Determine the (x, y) coordinate at the center of the cell enclosing the given text.  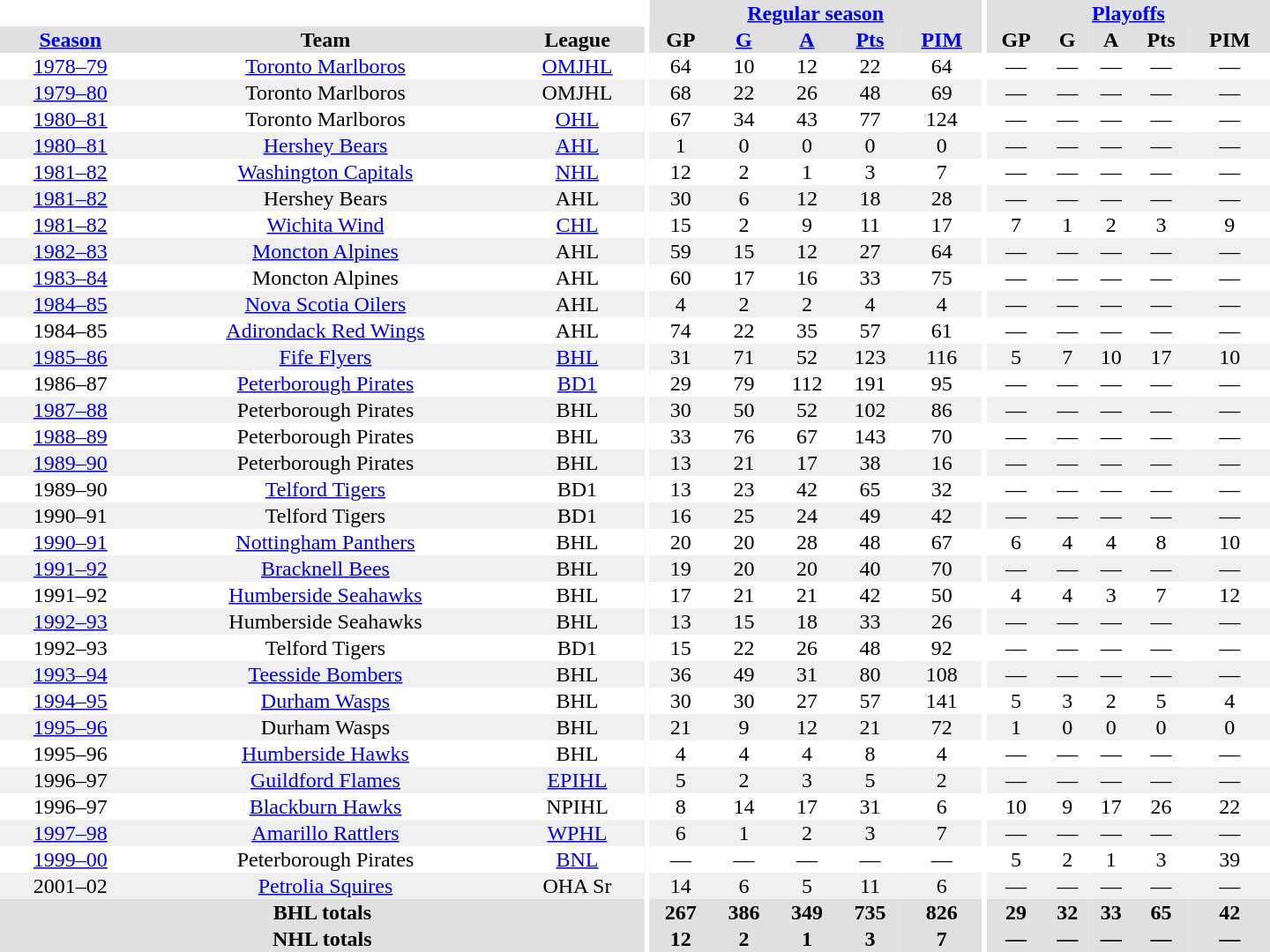
141 (942, 701)
86 (942, 410)
124 (942, 119)
19 (681, 569)
Amarillo Rattlers (326, 833)
386 (744, 912)
EPIHL (577, 780)
1987–88 (71, 410)
349 (807, 912)
38 (870, 463)
Bracknell Bees (326, 569)
Team (326, 40)
OHL (577, 119)
77 (870, 119)
60 (681, 278)
WPHL (577, 833)
123 (870, 357)
102 (870, 410)
1999–00 (71, 859)
39 (1229, 859)
1993–94 (71, 674)
BHL totals (323, 912)
CHL (577, 225)
116 (942, 357)
Season (71, 40)
71 (744, 357)
74 (681, 331)
23 (744, 489)
BNL (577, 859)
NHL totals (323, 939)
826 (942, 912)
NHL (577, 172)
25 (744, 516)
Nottingham Panthers (326, 542)
Guildford Flames (326, 780)
43 (807, 119)
34 (744, 119)
36 (681, 674)
92 (942, 648)
79 (744, 383)
108 (942, 674)
OHA Sr (577, 886)
112 (807, 383)
Washington Capitals (326, 172)
61 (942, 331)
95 (942, 383)
Blackburn Hawks (326, 807)
1985–86 (71, 357)
Petrolia Squires (326, 886)
75 (942, 278)
1986–87 (71, 383)
1994–95 (71, 701)
68 (681, 93)
59 (681, 251)
NPIHL (577, 807)
1982–83 (71, 251)
Wichita Wind (326, 225)
Adirondack Red Wings (326, 331)
69 (942, 93)
Fife Flyers (326, 357)
Humberside Hawks (326, 754)
72 (942, 727)
24 (807, 516)
191 (870, 383)
1978–79 (71, 66)
Regular season (815, 13)
35 (807, 331)
76 (744, 436)
Teesside Bombers (326, 674)
1988–89 (71, 436)
League (577, 40)
143 (870, 436)
1979–80 (71, 93)
735 (870, 912)
Nova Scotia Oilers (326, 304)
40 (870, 569)
1997–98 (71, 833)
2001–02 (71, 886)
267 (681, 912)
Playoffs (1129, 13)
80 (870, 674)
1983–84 (71, 278)
